Return (X, Y) of the center of cell containing provided text 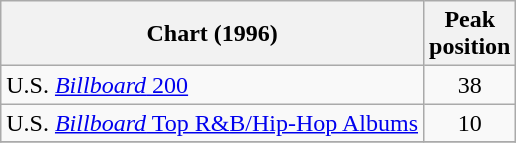
U.S. Billboard Top R&B/Hip-Hop Albums (212, 123)
U.S. Billboard 200 (212, 85)
10 (470, 123)
Peak position (470, 34)
Chart (1996) (212, 34)
38 (470, 85)
